Determine the (x, y) coordinate at the center of the cell enclosing the given text.  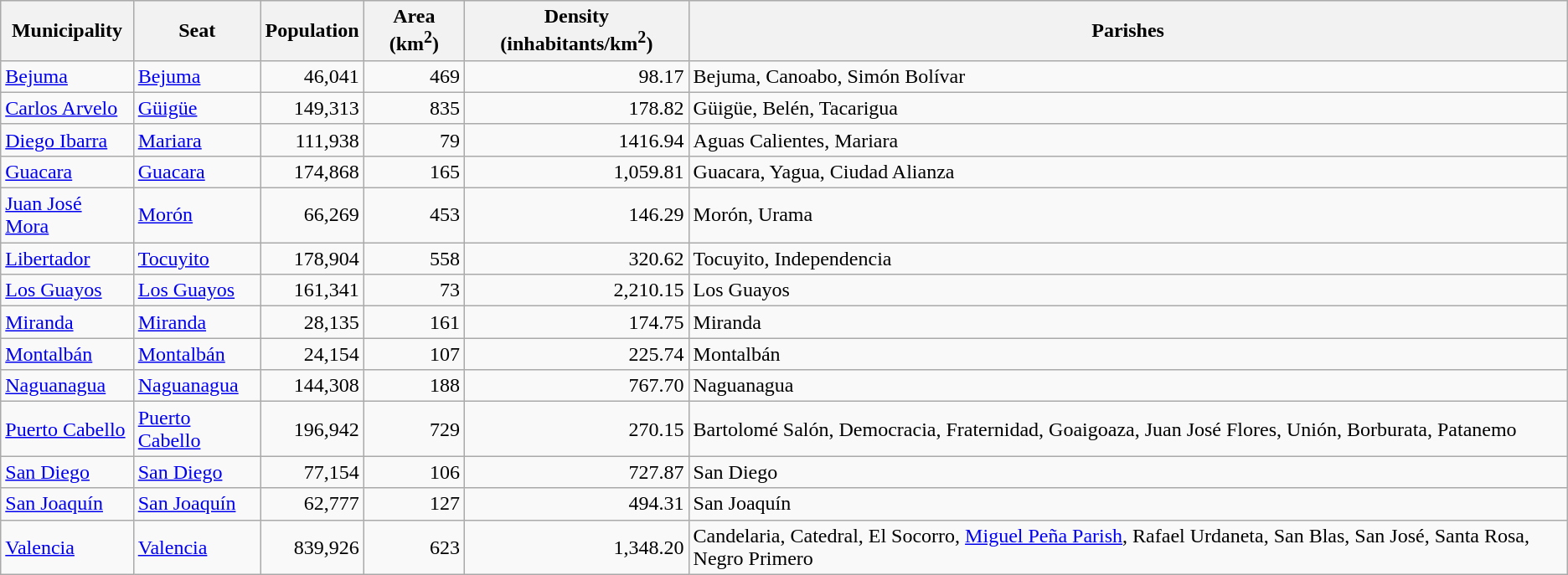
Mariara (197, 140)
178,904 (312, 259)
98.17 (576, 76)
174.75 (576, 322)
767.70 (576, 386)
161 (414, 322)
178.82 (576, 108)
1,059.81 (576, 172)
149,313 (312, 108)
161,341 (312, 290)
729 (414, 429)
Municipality (67, 31)
1416.94 (576, 140)
28,135 (312, 322)
Candelaria, Catedral, El Socorro, Miguel Peña Parish, Rafael Urdaneta, San Blas, San José, Santa Rosa, Negro Primero (1127, 547)
144,308 (312, 386)
Parishes (1127, 31)
196,942 (312, 429)
Güigüe, Belén, Tacarigua (1127, 108)
1,348.20 (576, 547)
Guacara, Yagua, Ciudad Alianza (1127, 172)
62,777 (312, 504)
Libertador (67, 259)
46,041 (312, 76)
Diego Ibarra (67, 140)
494.31 (576, 504)
165 (414, 172)
Güigüe (197, 108)
146.29 (576, 216)
270.15 (576, 429)
839,926 (312, 547)
Area (km2) (414, 31)
107 (414, 354)
73 (414, 290)
24,154 (312, 354)
188 (414, 386)
Population (312, 31)
225.74 (576, 354)
127 (414, 504)
Density (inhabitants/km2) (576, 31)
174,868 (312, 172)
Bejuma, Canoabo, Simón Bolívar (1127, 76)
623 (414, 547)
77,154 (312, 472)
66,269 (312, 216)
2,210.15 (576, 290)
Juan José Mora (67, 216)
453 (414, 216)
Carlos Arvelo (67, 108)
Tocuyito, Independencia (1127, 259)
Morón, Urama (1127, 216)
835 (414, 108)
727.87 (576, 472)
79 (414, 140)
106 (414, 472)
Seat (197, 31)
Tocuyito (197, 259)
Morón (197, 216)
469 (414, 76)
111,938 (312, 140)
320.62 (576, 259)
Bartolomé Salón, Democracia, Fraternidad, Goaigoaza, Juan José Flores, Unión, Borburata, Patanemo (1127, 429)
558 (414, 259)
Aguas Calientes, Mariara (1127, 140)
